Search for the cell housing the specified text and yield its (X, Y) center coordinate. 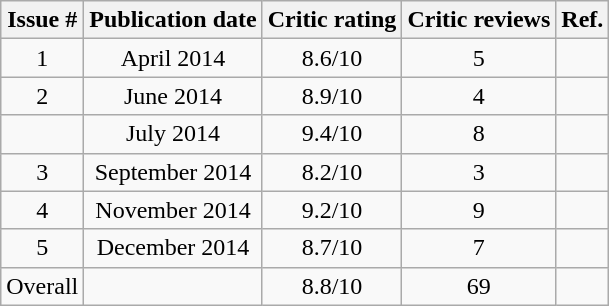
8.8/10 (332, 286)
Critic reviews (479, 20)
Critic rating (332, 20)
June 2014 (173, 96)
7 (479, 248)
69 (479, 286)
November 2014 (173, 210)
8 (479, 134)
9.4/10 (332, 134)
9 (479, 210)
Ref. (582, 20)
8.7/10 (332, 248)
September 2014 (173, 172)
1 (42, 58)
8.9/10 (332, 96)
8.2/10 (332, 172)
9.2/10 (332, 210)
8.6/10 (332, 58)
July 2014 (173, 134)
2 (42, 96)
Issue # (42, 20)
December 2014 (173, 248)
Publication date (173, 20)
Overall (42, 286)
April 2014 (173, 58)
